For the text-containing cell, return its midpoint in [x, y] coordinate format. 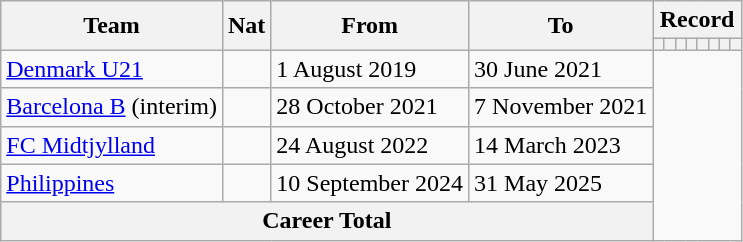
7 November 2021 [561, 107]
Career Total [327, 221]
Barcelona B (interim) [112, 107]
10 September 2024 [370, 183]
Philippines [112, 183]
14 March 2023 [561, 145]
28 October 2021 [370, 107]
Team [112, 26]
Nat [246, 26]
1 August 2019 [370, 69]
From [370, 26]
To [561, 26]
Denmark U21 [112, 69]
30 June 2021 [561, 69]
31 May 2025 [561, 183]
24 August 2022 [370, 145]
Record [697, 20]
FC Midtjylland [112, 145]
